Provide the [X, Y] coordinate of the cell's center where the given text is located.  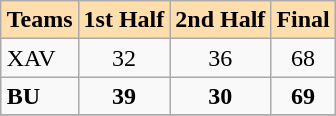
69 [303, 96]
68 [303, 58]
Teams [40, 20]
Final [303, 20]
32 [124, 58]
XAV [40, 58]
BU [40, 96]
2nd Half [220, 20]
1st Half [124, 20]
39 [124, 96]
36 [220, 58]
30 [220, 96]
